Provide the [x, y] coordinate of the cell's center where the given text is located.  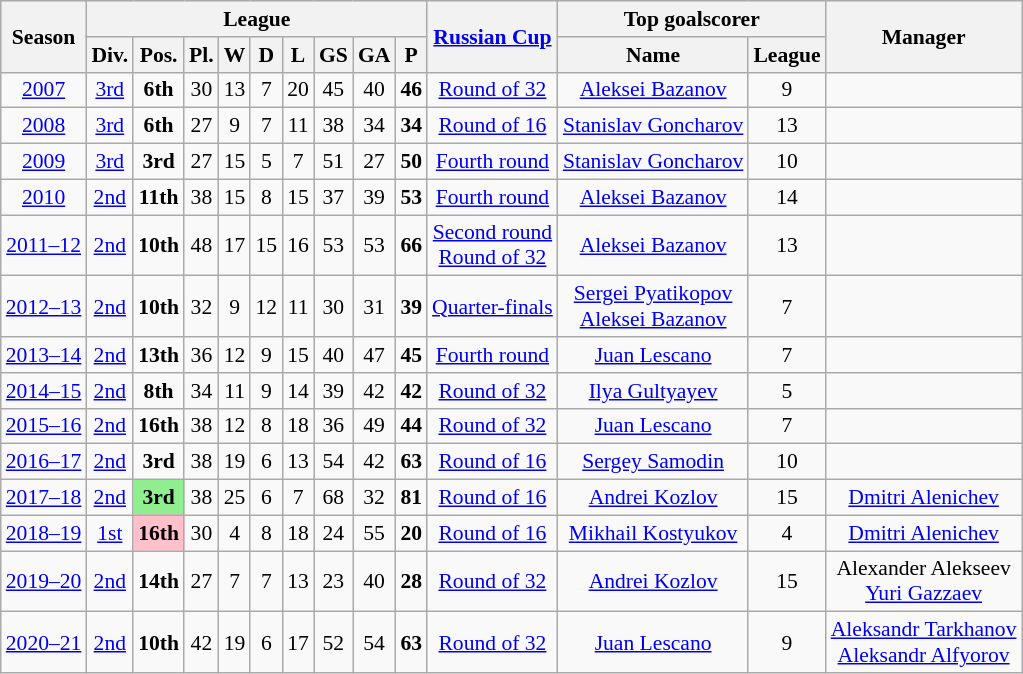
GS [334, 55]
44 [411, 426]
2011–12 [44, 246]
16 [298, 246]
2013–14 [44, 355]
Mikhail Kostyukov [654, 533]
68 [334, 498]
L [298, 55]
W [235, 55]
2020–21 [44, 642]
2016–17 [44, 462]
2015–16 [44, 426]
28 [411, 582]
Sergei Pyatikopov Aleksei Bazanov [654, 306]
Sergey Samodin [654, 462]
13th [158, 355]
47 [374, 355]
Manager [924, 36]
8th [158, 391]
Russian Cup [492, 36]
Ilya Gultyayev [654, 391]
1st [110, 533]
55 [374, 533]
2017–18 [44, 498]
51 [334, 162]
Name [654, 55]
Top goalscorer [692, 19]
D [266, 55]
31 [374, 306]
25 [235, 498]
Quarter-finals [492, 306]
66 [411, 246]
50 [411, 162]
37 [334, 197]
2018–19 [44, 533]
2014–15 [44, 391]
11th [158, 197]
46 [411, 90]
Season [44, 36]
Pl. [202, 55]
23 [334, 582]
52 [334, 642]
Div. [110, 55]
2010 [44, 197]
2008 [44, 126]
24 [334, 533]
Alexander Alekseev Yuri Gazzaev [924, 582]
GA [374, 55]
2012–13 [44, 306]
81 [411, 498]
2009 [44, 162]
49 [374, 426]
2007 [44, 90]
Aleksandr Tarkhanov Aleksandr Alfyorov [924, 642]
Second round Round of 32 [492, 246]
2019–20 [44, 582]
14th [158, 582]
Pos. [158, 55]
P [411, 55]
48 [202, 246]
